Find where the given text appears and provide that cell's center as [x, y] coordinate. 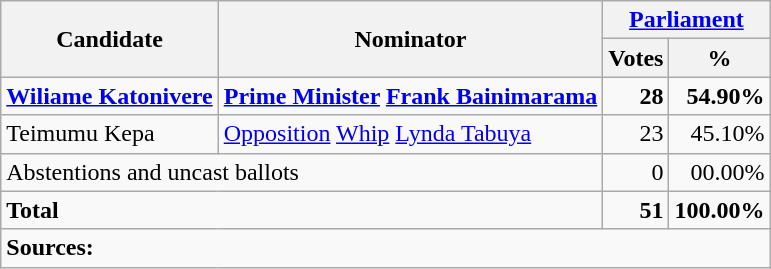
Teimumu Kepa [110, 134]
28 [636, 96]
Prime Minister Frank Bainimarama [410, 96]
45.10% [720, 134]
51 [636, 210]
Candidate [110, 39]
Votes [636, 58]
Opposition Whip Lynda Tabuya [410, 134]
Nominator [410, 39]
% [720, 58]
Parliament [686, 20]
23 [636, 134]
100.00% [720, 210]
Total [302, 210]
Sources: [386, 248]
Wiliame Katonivere [110, 96]
Abstentions and uncast ballots [302, 172]
54.90% [720, 96]
0 [636, 172]
00.00% [720, 172]
